Return [x, y] of the center of cell containing provided text 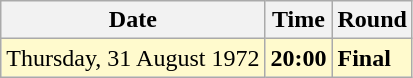
Round [372, 20]
Time [298, 20]
20:00 [298, 58]
Final [372, 58]
Date [133, 20]
Thursday, 31 August 1972 [133, 58]
